Find where the given text appears and provide that cell's center as (x, y) coordinate. 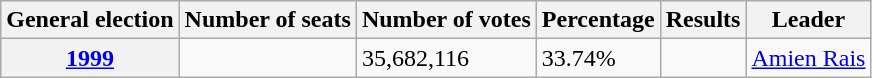
Leader (808, 20)
1999 (90, 58)
35,682,116 (446, 58)
General election (90, 20)
Number of seats (268, 20)
33.74% (598, 58)
Percentage (598, 20)
Number of votes (446, 20)
Amien Rais (808, 58)
Results (703, 20)
